Return the [x, y] coordinate for the center point of the cell that contains the specified text.  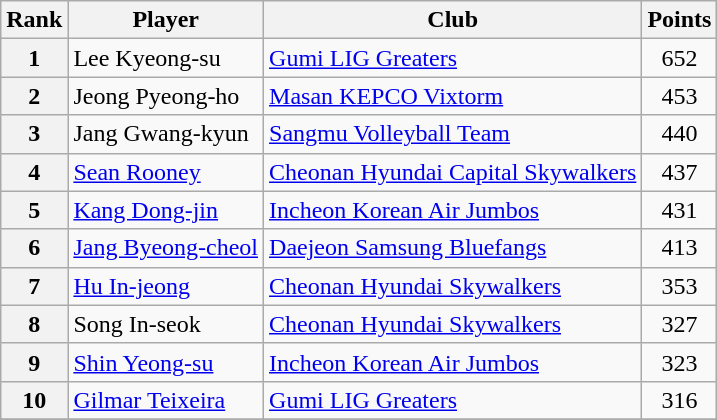
431 [680, 210]
7 [34, 286]
3 [34, 134]
Song In-seok [166, 324]
440 [680, 134]
Sean Rooney [166, 172]
Lee Kyeong-su [166, 58]
323 [680, 362]
652 [680, 58]
Jang Gwang-kyun [166, 134]
Club [453, 20]
453 [680, 96]
Jang Byeong-cheol [166, 248]
2 [34, 96]
Points [680, 20]
Hu In-jeong [166, 286]
Gilmar Teixeira [166, 400]
316 [680, 400]
Rank [34, 20]
413 [680, 248]
Jeong Pyeong-ho [166, 96]
Shin Yeong-su [166, 362]
353 [680, 286]
5 [34, 210]
6 [34, 248]
4 [34, 172]
Kang Dong-jin [166, 210]
Masan KEPCO Vixtorm [453, 96]
Sangmu Volleyball Team [453, 134]
Player [166, 20]
9 [34, 362]
8 [34, 324]
10 [34, 400]
1 [34, 58]
Daejeon Samsung Bluefangs [453, 248]
437 [680, 172]
327 [680, 324]
Cheonan Hyundai Capital Skywalkers [453, 172]
